Detect which cell encompasses the target text, then output its (x, y) center coordinate. 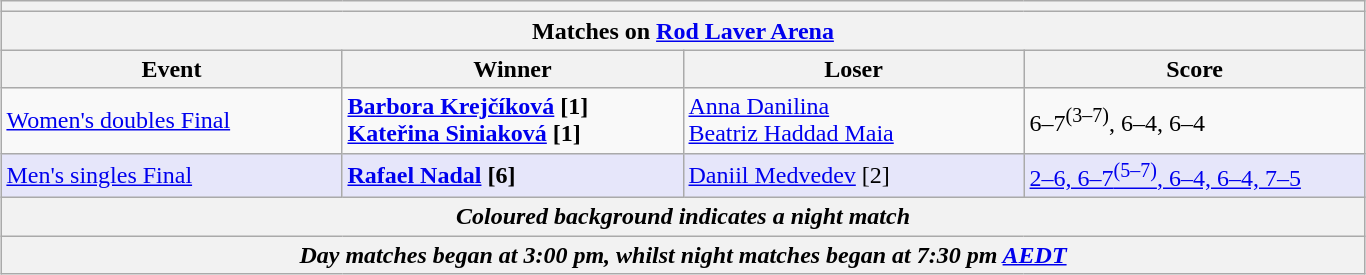
Coloured background indicates a night match (683, 217)
Event (172, 69)
Winner (512, 69)
Day matches began at 3:00 pm, whilst night matches began at 7:30 pm AEDT (683, 255)
Men's singles Final (172, 176)
Rafael Nadal [6] (512, 176)
6–7(3–7), 6–4, 6–4 (1194, 120)
Score (1194, 69)
Barbora Krejčíková [1] Kateřina Siniaková [1] (512, 120)
Loser (854, 69)
Matches on Rod Laver Arena (683, 31)
2–6, 6–7(5–7), 6–4, 6–4, 7–5 (1194, 176)
Anna Danilina Beatriz Haddad Maia (854, 120)
Daniil Medvedev [2] (854, 176)
Women's doubles Final (172, 120)
